Capture the cell that displays the provided text and extract its (x, y) central coordinate. 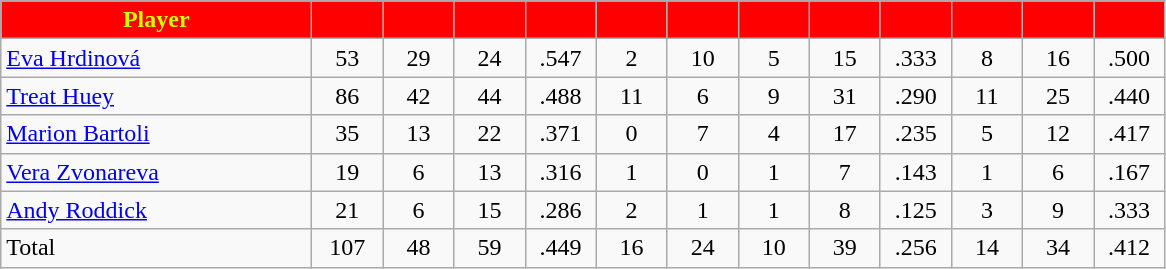
35 (348, 134)
25 (1058, 96)
.417 (1130, 134)
.143 (916, 172)
Total (156, 248)
12 (1058, 134)
.500 (1130, 58)
Player (156, 20)
31 (844, 96)
Vera Zvonareva (156, 172)
.316 (560, 172)
17 (844, 134)
44 (490, 96)
Eva Hrdinová (156, 58)
42 (418, 96)
19 (348, 172)
.256 (916, 248)
3 (986, 210)
.547 (560, 58)
.488 (560, 96)
107 (348, 248)
.125 (916, 210)
.440 (1130, 96)
.286 (560, 210)
Marion Bartoli (156, 134)
86 (348, 96)
Treat Huey (156, 96)
22 (490, 134)
4 (774, 134)
.167 (1130, 172)
14 (986, 248)
34 (1058, 248)
Andy Roddick (156, 210)
21 (348, 210)
53 (348, 58)
59 (490, 248)
39 (844, 248)
29 (418, 58)
.412 (1130, 248)
.371 (560, 134)
.290 (916, 96)
48 (418, 248)
.235 (916, 134)
.449 (560, 248)
